Locate the cell with the specified text and output its (X, Y) center coordinate. 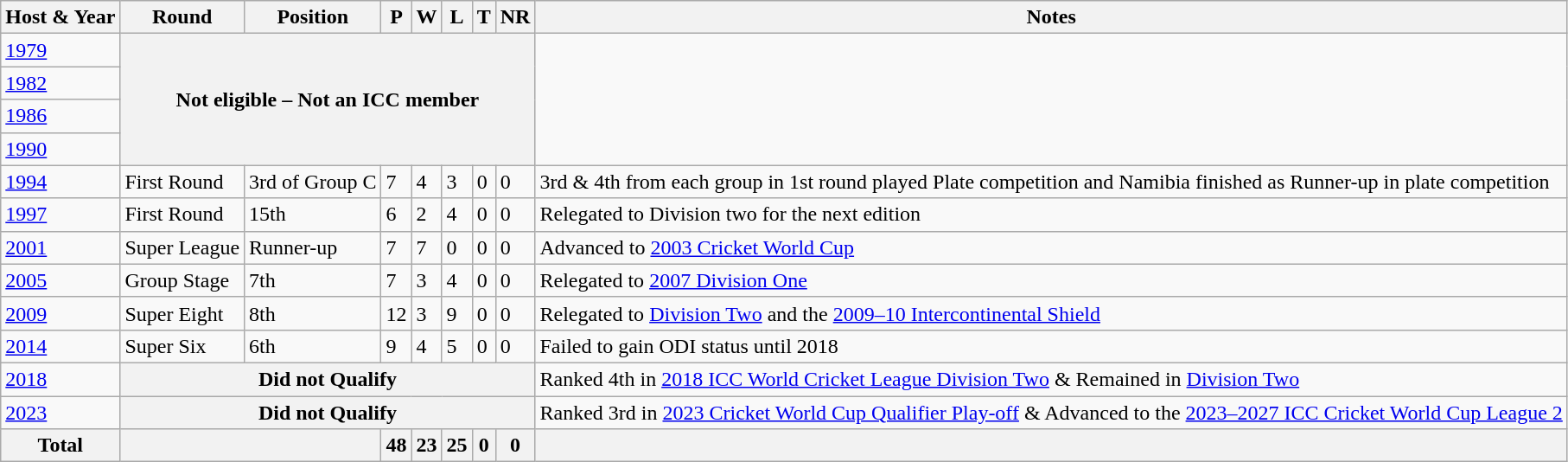
1990 (61, 149)
7th (313, 280)
Group Stage (182, 280)
3rd & 4th from each group in 1st round played Plate competition and Namibia finished as Runner-up in plate competition (1051, 182)
L (456, 17)
48 (396, 446)
1979 (61, 50)
2018 (61, 379)
3rd of Group C (313, 182)
Runner-up (313, 247)
Notes (1051, 17)
2014 (61, 346)
6th (313, 346)
Position (313, 17)
Failed to gain ODI status until 2018 (1051, 346)
2005 (61, 280)
15th (313, 215)
1997 (61, 215)
P (396, 17)
Super League (182, 247)
6 (396, 215)
1986 (61, 116)
8th (313, 313)
25 (456, 446)
2009 (61, 313)
12 (396, 313)
Advanced to 2003 Cricket World Cup (1051, 247)
NR (515, 17)
Super Eight (182, 313)
Round (182, 17)
T (484, 17)
Total (61, 446)
1982 (61, 83)
Host & Year (61, 17)
Ranked 4th in 2018 ICC World Cricket League Division Two & Remained in Division Two (1051, 379)
5 (456, 346)
2 (427, 215)
Not eligible – Not an ICC member (328, 99)
Relegated to 2007 Division One (1051, 280)
Relegated to Division Two and the 2009–10 Intercontinental Shield (1051, 313)
W (427, 17)
Ranked 3rd in 2023 Cricket World Cup Qualifier Play-off & Advanced to the 2023–2027 ICC Cricket World Cup League 2 (1051, 413)
2001 (61, 247)
Super Six (182, 346)
23 (427, 446)
Relegated to Division two for the next edition (1051, 215)
1994 (61, 182)
2023 (61, 413)
